From the cell containing the given text, extract its center point as [X, Y] coordinate. 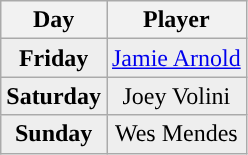
Sunday [54, 134]
Saturday [54, 96]
Wes Mendes [176, 134]
Friday [54, 58]
Player [176, 20]
Jamie Arnold [176, 58]
Day [54, 20]
Joey Volini [176, 96]
